Scan for the cell matching the given text and deliver its [x, y] coordinate at center. 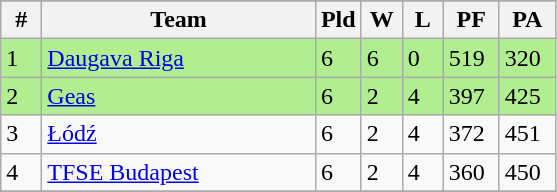
3 [22, 134]
Łódź [179, 134]
519 [471, 58]
Pld [338, 20]
TFSE Budapest [179, 172]
W [382, 20]
1 [22, 58]
397 [471, 96]
Team [179, 20]
320 [527, 58]
360 [471, 172]
0 [422, 58]
# [22, 20]
Geas [179, 96]
PA [527, 20]
450 [527, 172]
L [422, 20]
451 [527, 134]
PF [471, 20]
425 [527, 96]
Daugava Riga [179, 58]
372 [471, 134]
